Detect which cell encompasses the target text, then output its [x, y] center coordinate. 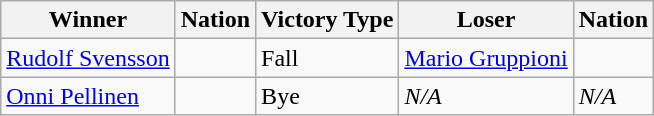
Rudolf Svensson [88, 58]
Mario Gruppioni [486, 58]
Winner [88, 20]
Onni Pellinen [88, 96]
Bye [328, 96]
Loser [486, 20]
Victory Type [328, 20]
Fall [328, 58]
